Capture the cell that displays the provided text and extract its [X, Y] central coordinate. 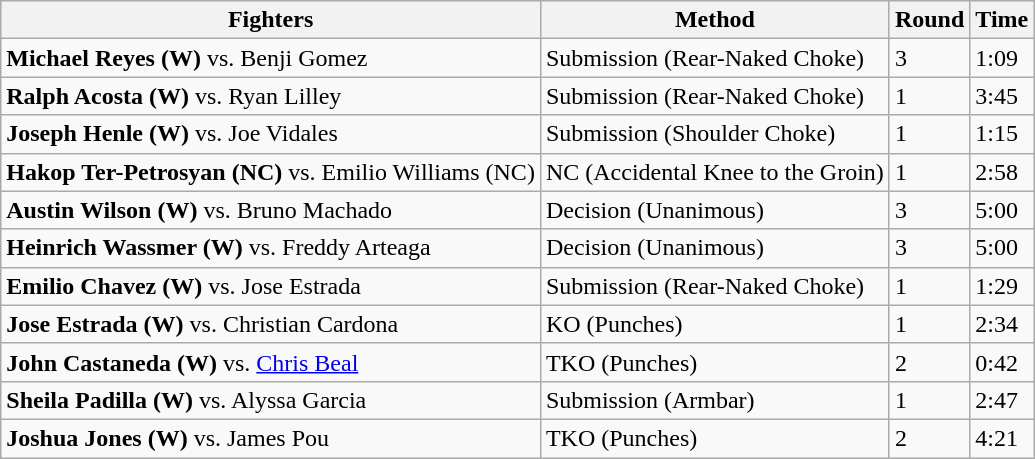
Joshua Jones (W) vs. James Pou [271, 438]
1:09 [1002, 58]
Time [1002, 20]
2:58 [1002, 172]
Method [714, 20]
Michael Reyes (W) vs. Benji Gomez [271, 58]
2:47 [1002, 400]
NC (Accidental Knee to the Groin) [714, 172]
Sheila Padilla (W) vs. Alyssa Garcia [271, 400]
Ralph Acosta (W) vs. Ryan Lilley [271, 96]
0:42 [1002, 362]
1:15 [1002, 134]
Heinrich Wassmer (W) vs. Freddy Arteaga [271, 248]
Austin Wilson (W) vs. Bruno Machado [271, 210]
2:34 [1002, 324]
Fighters [271, 20]
KO (Punches) [714, 324]
Emilio Chavez (W) vs. Jose Estrada [271, 286]
Submission (Armbar) [714, 400]
4:21 [1002, 438]
Hakop Ter-Petrosyan (NC) vs. Emilio Williams (NC) [271, 172]
1:29 [1002, 286]
Jose Estrada (W) vs. Christian Cardona [271, 324]
3:45 [1002, 96]
Submission (Shoulder Choke) [714, 134]
Joseph Henle (W) vs. Joe Vidales [271, 134]
Round [929, 20]
John Castaneda (W) vs. Chris Beal [271, 362]
